Detect which cell encompasses the target text, then output its [X, Y] center coordinate. 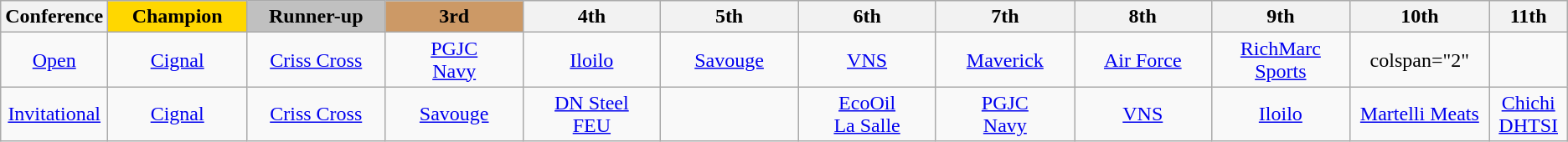
Runner-up [317, 17]
6th [867, 17]
7th [1005, 17]
EcoOilLa Salle [867, 114]
Open [54, 60]
Chichi DHTSI [1528, 114]
9th [1280, 17]
Invitational [54, 114]
DN SteelFEU [591, 114]
Champion [178, 17]
colspan="2" [1421, 60]
5th [729, 17]
RichMarcSports [1280, 60]
3rd [454, 17]
10th [1421, 17]
Martelli Meats [1421, 114]
8th [1142, 17]
11th [1528, 17]
4th [591, 17]
Conference [54, 17]
Air Force [1142, 60]
Maverick [1005, 60]
